Return the (x, y) coordinate for the center point of the cell that contains the specified text.  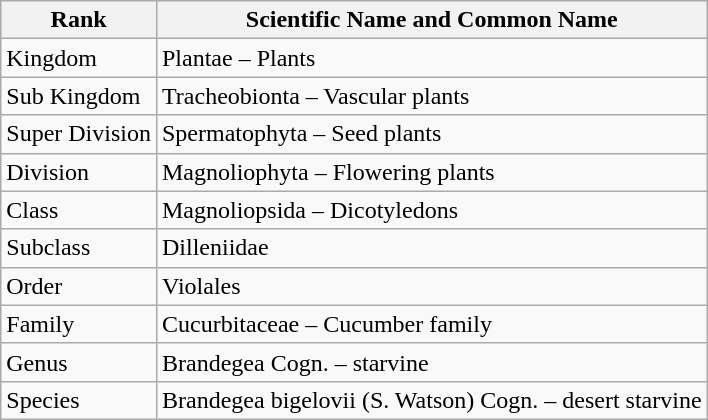
Cucurbitaceae – Cucumber family (432, 324)
Class (79, 210)
Rank (79, 20)
Magnoliopsida – Dicotyledons (432, 210)
Scientific Name and Common Name (432, 20)
Brandegea Cogn. – starvine (432, 362)
Tracheobionta – Vascular plants (432, 96)
Family (79, 324)
Super Division (79, 134)
Subclass (79, 248)
Sub Kingdom (79, 96)
Dilleniidae (432, 248)
Plantae – Plants (432, 58)
Division (79, 172)
Spermatophyta – Seed plants (432, 134)
Order (79, 286)
Violales (432, 286)
Species (79, 400)
Genus (79, 362)
Kingdom (79, 58)
Magnoliophyta – Flowering plants (432, 172)
Brandegea bigelovii (S. Watson) Cogn. – desert starvine (432, 400)
